Extract the (x, y) coordinate from the center of the cell holding the provided text.  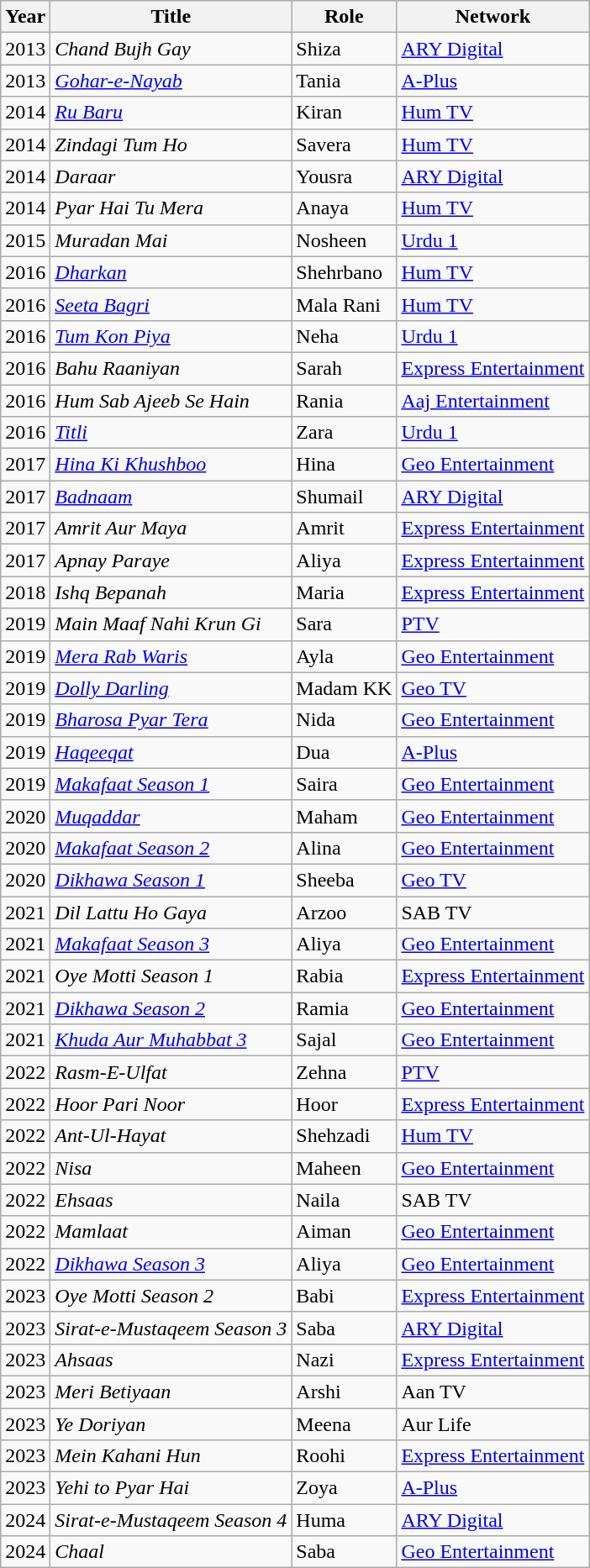
Sirat-e-Mustaqeem Season 4 (171, 1520)
Nisa (171, 1168)
Dikhawa Season 2 (171, 1008)
Makafaat Season 2 (171, 848)
Chand Bujh Gay (171, 49)
Shumail (345, 497)
Dharkan (171, 272)
Sajal (345, 1040)
Aur Life (493, 1424)
Bharosa Pyar Tera (171, 720)
Amrit (345, 529)
Shiza (345, 49)
Tania (345, 81)
Zehna (345, 1072)
Hum Sab Ajeeb Se Hain (171, 401)
Yehi to Pyar Hai (171, 1488)
Naila (345, 1200)
Huma (345, 1520)
Ehsaas (171, 1200)
Dikhawa Season 1 (171, 880)
Ant-Ul-Hayat (171, 1136)
Haqeeqat (171, 752)
Sara (345, 624)
Oye Motti Season 2 (171, 1296)
Muradan Mai (171, 240)
Rabia (345, 976)
Meri Betiyaan (171, 1392)
Rania (345, 401)
Ye Doriyan (171, 1424)
Zara (345, 433)
2015 (25, 240)
Sheeba (345, 880)
Title (171, 17)
Zoya (345, 1488)
Amrit Aur Maya (171, 529)
Meena (345, 1424)
Tum Kon Piya (171, 336)
Sarah (345, 368)
Oye Motti Season 1 (171, 976)
Arshi (345, 1392)
Aaj Entertainment (493, 401)
Aiman (345, 1232)
Year (25, 17)
Seeta Bagri (171, 304)
Yousra (345, 176)
Mamlaat (171, 1232)
Arzoo (345, 912)
Apnay Paraye (171, 560)
Ru Baru (171, 113)
Sirat-e-Mustaqeem Season 3 (171, 1328)
Aan TV (493, 1392)
Nida (345, 720)
Role (345, 17)
Mera Rab Waris (171, 656)
Saira (345, 784)
Dolly Darling (171, 688)
Mein Kahani Hun (171, 1456)
Muqaddar (171, 816)
Chaal (171, 1552)
Mala Rani (345, 304)
Pyar Hai Tu Mera (171, 208)
Babi (345, 1296)
Daraar (171, 176)
Nazi (345, 1360)
Hina (345, 465)
Ishq Bepanah (171, 592)
Ahsaas (171, 1360)
Madam KK (345, 688)
Ayla (345, 656)
Hoor (345, 1104)
Network (493, 17)
Makafaat Season 3 (171, 944)
Gohar-e-Nayab (171, 81)
Neha (345, 336)
Savera (345, 145)
Ramia (345, 1008)
Anaya (345, 208)
Rasm-E-Ulfat (171, 1072)
Hoor Pari Noor (171, 1104)
Zindagi Tum Ho (171, 145)
Roohi (345, 1456)
Maheen (345, 1168)
Shehrbano (345, 272)
Kiran (345, 113)
Khuda Aur Muhabbat 3 (171, 1040)
Badnaam (171, 497)
Makafaat Season 1 (171, 784)
Dua (345, 752)
Shehzadi (345, 1136)
Maham (345, 816)
Hina Ki Khushboo (171, 465)
Dikhawa Season 3 (171, 1264)
Main Maaf Nahi Krun Gi (171, 624)
Bahu Raaniyan (171, 368)
Maria (345, 592)
Titli (171, 433)
Dil Lattu Ho Gaya (171, 912)
2018 (25, 592)
Nosheen (345, 240)
Alina (345, 848)
